Extract the [X, Y] coordinate from the center of the cell holding the provided text.  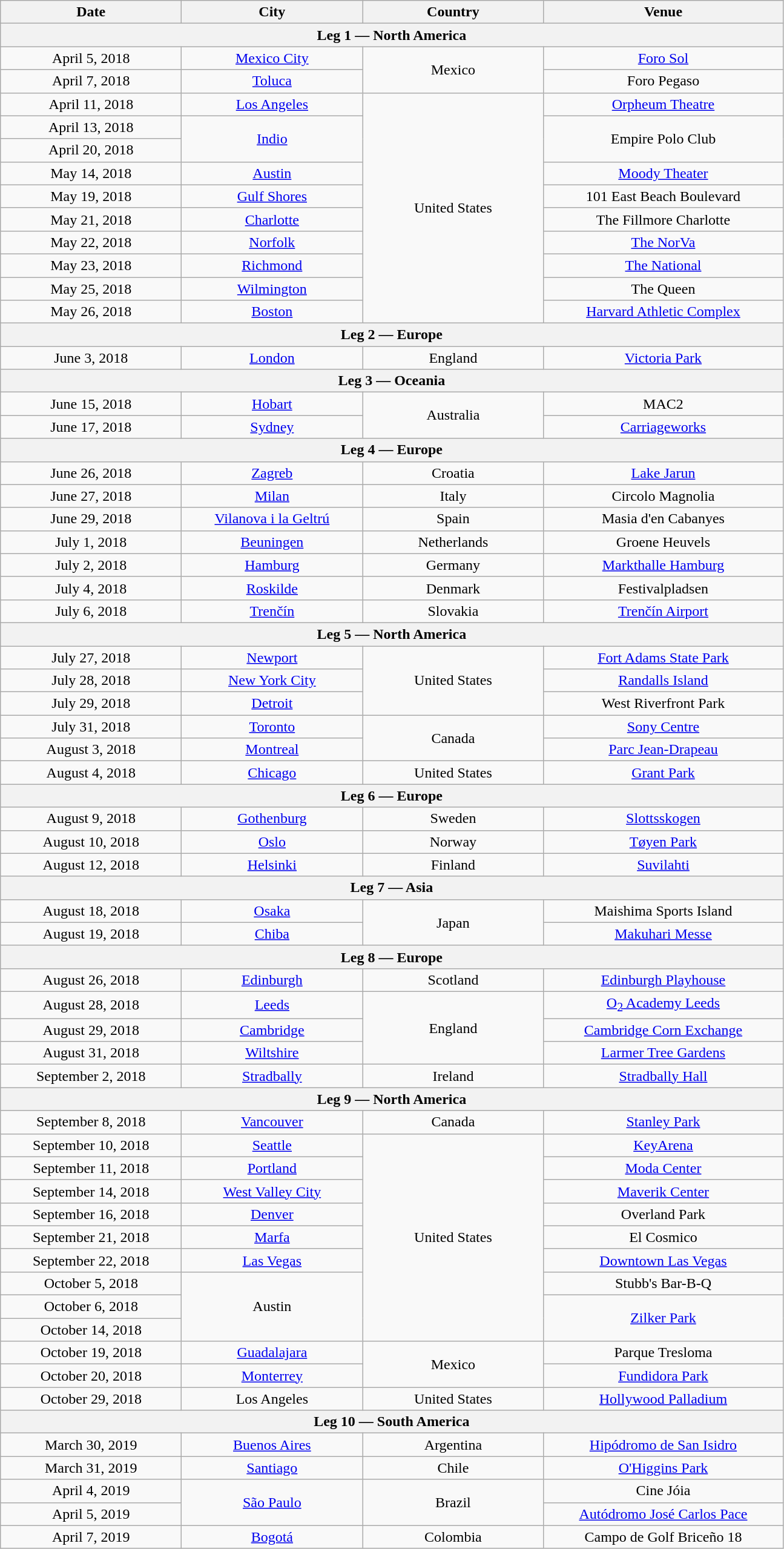
Sydney [272, 427]
Slovakia [453, 611]
Stradbally [272, 1076]
Oslo [272, 842]
April 5, 2019 [91, 1514]
Suvilahti [664, 865]
Cine Jóia [664, 1491]
The National [664, 265]
Seattle [272, 1145]
Osaka [272, 911]
August 28, 2018 [91, 1005]
Sony Centre [664, 727]
El Cosmico [664, 1237]
August 9, 2018 [91, 819]
April 7, 2018 [91, 81]
September 11, 2018 [91, 1168]
Fort Adams State Park [664, 657]
Bogotá [272, 1537]
Groene Heuvels [664, 542]
Hollywood Palladium [664, 1399]
June 15, 2018 [91, 404]
Parc Jean-Drapeau [664, 750]
Edinburgh [272, 980]
April 7, 2019 [91, 1537]
Chile [453, 1468]
Croatia [453, 473]
Chicago [272, 773]
September 8, 2018 [91, 1122]
Zilker Park [664, 1318]
Denmark [453, 588]
March 31, 2019 [91, 1468]
October 6, 2018 [91, 1307]
Ireland [453, 1076]
Toronto [272, 727]
Victoria Park [664, 358]
Larmer Tree Gardens [664, 1053]
September 10, 2018 [91, 1145]
Vancouver [272, 1122]
August 18, 2018 [91, 911]
Germany [453, 565]
May 14, 2018 [91, 173]
The NorVa [664, 242]
Santiago [272, 1468]
The Fillmore Charlotte [664, 219]
Spain [453, 519]
São Paulo [272, 1502]
Fundidora Park [664, 1376]
Roskilde [272, 588]
Australia [453, 415]
Norway [453, 842]
Wilmington [272, 289]
London [272, 358]
West Valley City [272, 1191]
Buenos Aires [272, 1445]
October 29, 2018 [91, 1399]
Norfolk [272, 242]
September 22, 2018 [91, 1260]
Milan [272, 496]
Charlotte [272, 219]
August 3, 2018 [91, 750]
O2 Academy Leeds [664, 1005]
Masia d'en Cabanyes [664, 519]
May 22, 2018 [91, 242]
June 17, 2018 [91, 427]
Makuhari Messe [664, 934]
Colombia [453, 1537]
Boston [272, 312]
Leeds [272, 1005]
April 5, 2018 [91, 58]
MAC2 [664, 404]
Detroit [272, 704]
Vilanova i la Geltrú [272, 519]
Hipódromo de San Isidro [664, 1445]
Leg 6 — Europe [392, 796]
Guadalajara [272, 1353]
July 28, 2018 [91, 681]
Leg 2 — Europe [392, 335]
Markthalle Hamburg [664, 565]
Richmond [272, 265]
May 23, 2018 [91, 265]
May 26, 2018 [91, 312]
Leg 5 — North America [392, 634]
October 5, 2018 [91, 1283]
Cambridge Corn Exchange [664, 1030]
Lake Jarun [664, 473]
Beuningen [272, 542]
Leg 4 — Europe [392, 450]
Wiltshire [272, 1053]
Harvard Athletic Complex [664, 312]
May 19, 2018 [91, 196]
August 31, 2018 [91, 1053]
Japan [453, 922]
Mexico City [272, 58]
Edinburgh Playhouse [664, 980]
Foro Sol [664, 58]
October 14, 2018 [91, 1330]
Venue [664, 12]
October 19, 2018 [91, 1353]
Italy [453, 496]
Empire Polo Club [664, 139]
Slottsskogen [664, 819]
Hamburg [272, 565]
Moody Theater [664, 173]
Carriageworks [664, 427]
October 20, 2018 [91, 1376]
Leg 9 — North America [392, 1099]
Parque Tresloma [664, 1353]
Tøyen Park [664, 842]
September 16, 2018 [91, 1214]
Netherlands [453, 542]
Sweden [453, 819]
Overland Park [664, 1214]
August 29, 2018 [91, 1030]
Trenčín [272, 611]
Circolo Magnolia [664, 496]
April 20, 2018 [91, 150]
Newport [272, 657]
O'Higgins Park [664, 1468]
July 4, 2018 [91, 588]
Campo de Golf Briceño 18 [664, 1537]
May 21, 2018 [91, 219]
Denver [272, 1214]
Finland [453, 865]
Trenčín Airport [664, 611]
Maishima Sports Island [664, 911]
Portland [272, 1168]
September 14, 2018 [91, 1191]
June 3, 2018 [91, 358]
Gothenburg [272, 819]
Argentina [453, 1445]
April 4, 2019 [91, 1491]
April 13, 2018 [91, 127]
June 26, 2018 [91, 473]
Leg 7 — Asia [392, 888]
Stubb's Bar-B-Q [664, 1283]
Autódromo José Carlos Pace [664, 1514]
June 27, 2018 [91, 496]
Downtown Las Vegas [664, 1260]
Moda Center [664, 1168]
March 30, 2019 [91, 1445]
Brazil [453, 1502]
August 26, 2018 [91, 980]
Foro Pegaso [664, 81]
The Queen [664, 289]
Monterrey [272, 1376]
Country [453, 12]
Chiba [272, 934]
Cambridge [272, 1030]
Leg 8 — Europe [392, 957]
July 2, 2018 [91, 565]
101 East Beach Boulevard [664, 196]
Orpheum Theatre [664, 104]
Hobart [272, 404]
Gulf Shores [272, 196]
Festivalpladsen [664, 588]
Toluca [272, 81]
Stanley Park [664, 1122]
Date [91, 12]
City [272, 12]
September 2, 2018 [91, 1076]
August 12, 2018 [91, 865]
Leg 1 — North America [392, 35]
Randalls Island [664, 681]
West Riverfront Park [664, 704]
Indio [272, 139]
July 29, 2018 [91, 704]
May 25, 2018 [91, 289]
August 4, 2018 [91, 773]
July 31, 2018 [91, 727]
Leg 3 — Oceania [392, 381]
Leg 10 — South America [392, 1422]
Montreal [272, 750]
New York City [272, 681]
KeyArena [664, 1145]
Helsinki [272, 865]
July 1, 2018 [91, 542]
April 11, 2018 [91, 104]
July 27, 2018 [91, 657]
Las Vegas [272, 1260]
Zagreb [272, 473]
Maverik Center [664, 1191]
Stradbally Hall [664, 1076]
August 10, 2018 [91, 842]
Grant Park [664, 773]
September 21, 2018 [91, 1237]
August 19, 2018 [91, 934]
July 6, 2018 [91, 611]
June 29, 2018 [91, 519]
Marfa [272, 1237]
Scotland [453, 980]
